Scan for the cell matching the given text and deliver its [x, y] coordinate at center. 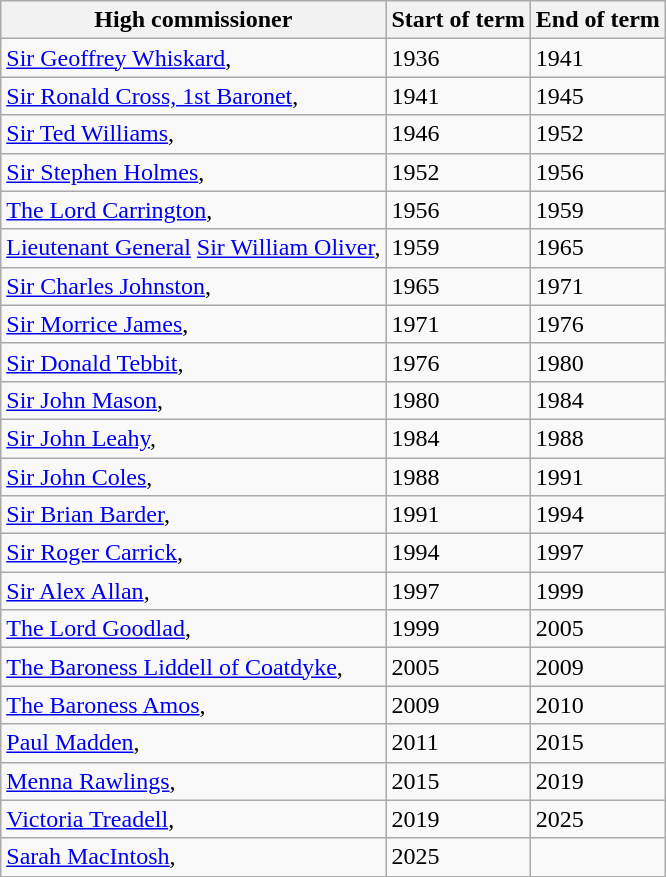
The Baroness Liddell of Coatdyke, [194, 667]
Sarah MacIntosh, [194, 857]
Sir Roger Carrick, [194, 553]
Sir John Leahy, [194, 438]
Start of term [458, 20]
1936 [458, 58]
Lieutenant General Sir William Oliver, [194, 248]
Sir John Coles, [194, 477]
End of term [598, 20]
Sir Ronald Cross, 1st Baronet, [194, 96]
The Lord Goodlad, [194, 629]
Sir Brian Barder, [194, 515]
Sir Stephen Holmes, [194, 172]
Menna Rawlings, [194, 781]
Victoria Treadell, [194, 819]
1945 [598, 96]
Sir John Mason, [194, 400]
Paul Madden, [194, 743]
2011 [458, 743]
High commissioner [194, 20]
1946 [458, 134]
2010 [598, 705]
The Baroness Amos, [194, 705]
The Lord Carrington, [194, 210]
Sir Charles Johnston, [194, 286]
Sir Donald Tebbit, [194, 362]
Sir Ted Williams, [194, 134]
Sir Alex Allan, [194, 591]
Sir Geoffrey Whiskard, [194, 58]
Sir Morrice James, [194, 324]
